Determine the (X, Y) coordinate at the center of the cell enclosing the given text.  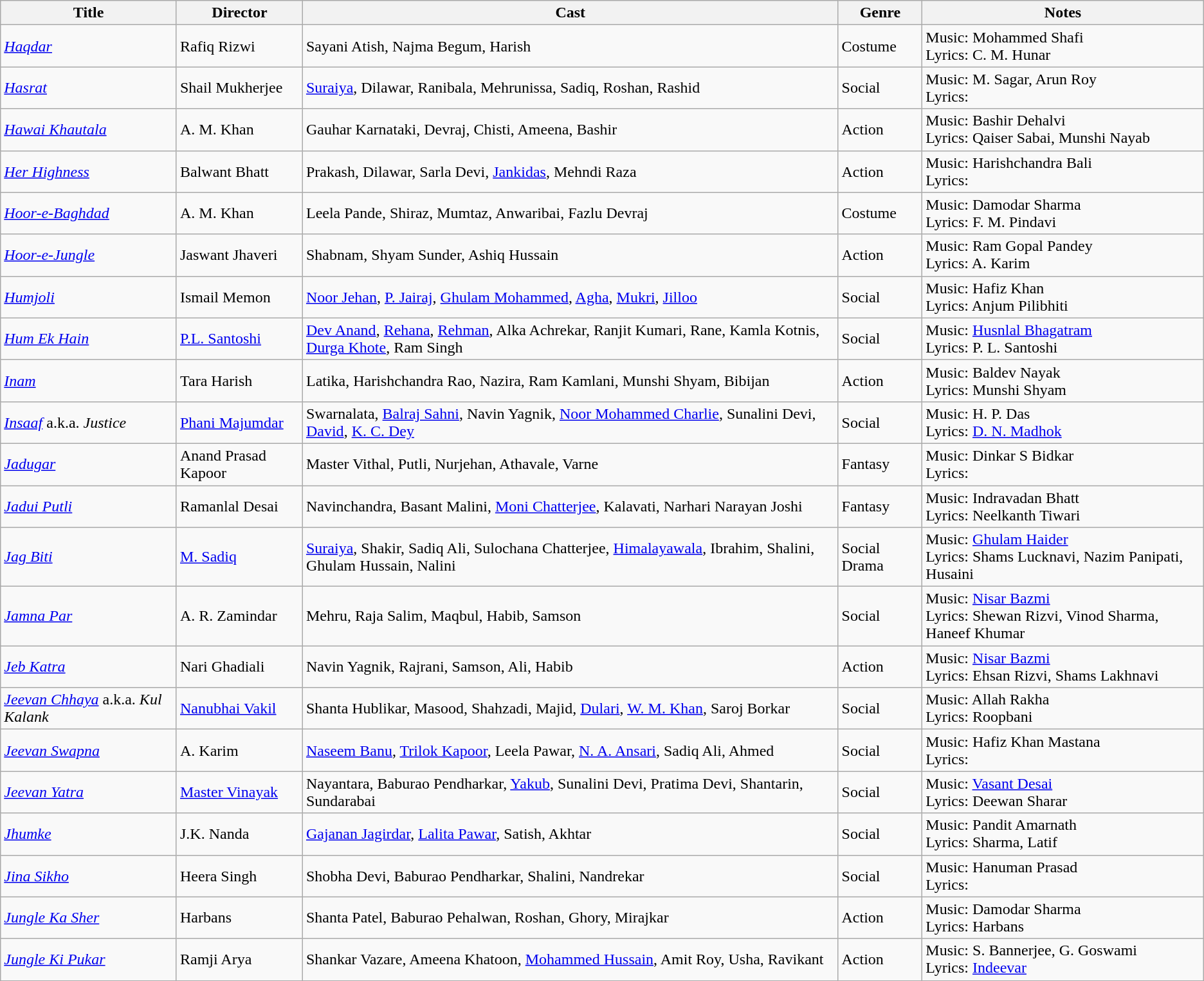
Swarnalata, Balraj Sahni, Navin Yagnik, Noor Mohammed Charlie, Sunalini Devi, David, K. C. Dey (570, 422)
Insaaf a.k.a. Justice (89, 422)
Social Drama (880, 557)
Jeevan Swapna (89, 750)
Prakash, Dilawar, Sarla Devi, Jankidas, Mehndi Raza (570, 171)
Music: Nisar BazmiLyrics: Shewan Rizvi, Vinod Sharma, Haneef Khumar (1063, 616)
Music: Hanuman PrasadLyrics: (1063, 876)
Mehru, Raja Salim, Maqbul, Habib, Samson (570, 616)
Balwant Bhatt (239, 171)
Music: Hafiz Khan MastanaLyrics: (1063, 750)
Shanta Hublikar, Masood, Shahzadi, Majid, Dulari, W. M. Khan, Saroj Borkar (570, 709)
Jungle Ki Pukar (89, 960)
Shail Mukherjee (239, 87)
Ramanlal Desai (239, 506)
Gauhar Karnataki, Devraj, Chisti, Ameena, Bashir (570, 130)
Hasrat (89, 87)
Ramji Arya (239, 960)
Cast (570, 13)
J.K. Nanda (239, 834)
Music: Vasant DesaiLyrics: Deewan Sharar (1063, 793)
Title (89, 13)
Harbans (239, 917)
Inam (89, 381)
Jaswant Jhaveri (239, 255)
Music: Nisar BazmiLyrics: Ehsan Rizvi, Shams Lakhnavi (1063, 666)
Navin Yagnik, Rajrani, Samson, Ali, Habib (570, 666)
Tara Harish (239, 381)
Hoor-e-Baghdad (89, 214)
Shanta Patel, Baburao Pehalwan, Roshan, Ghory, Mirajkar (570, 917)
Jadugar (89, 464)
Jina Sikho (89, 876)
Anand Prasad Kapoor (239, 464)
Suraiya, Dilawar, Ranibala, Mehrunissa, Sadiq, Roshan, Rashid (570, 87)
Music: Husnlal BhagatramLyrics: P. L. Santoshi (1063, 338)
Suraiya, Shakir, Sadiq Ali, Sulochana Chatterjee, Himalayawala, Ibrahim, Shalini, Ghulam Hussain, Nalini (570, 557)
Shankar Vazare, Ameena Khatoon, Mohammed Hussain, Amit Roy, Usha, Ravikant (570, 960)
Navinchandra, Basant Malini, Moni Chatterjee, Kalavati, Narhari Narayan Joshi (570, 506)
Heera Singh (239, 876)
Jeevan Yatra (89, 793)
Her Highness (89, 171)
Phani Majumdar (239, 422)
Music: Ram Gopal PandeyLyrics: A. Karim (1063, 255)
Music: Baldev NayakLyrics: Munshi Shyam (1063, 381)
Nayantara, Baburao Pendharkar, Yakub, Sunalini Devi, Pratima Devi, Shantarin, Sundarabai (570, 793)
Ismail Memon (239, 297)
P.L. Santoshi (239, 338)
Jag Biti (89, 557)
Nanubhai Vakil (239, 709)
Noor Jehan, P. Jairaj, Ghulam Mohammed, Agha, Mukri, Jilloo (570, 297)
Notes (1063, 13)
Jadui Putli (89, 506)
Director (239, 13)
Music: Indravadan BhattLyrics: Neelkanth Tiwari (1063, 506)
Hum Ek Hain (89, 338)
Leela Pande, Shiraz, Mumtaz, Anwaribai, Fazlu Devraj (570, 214)
Jeb Katra (89, 666)
Music: Hafiz KhanLyrics: Anjum Pilibhiti (1063, 297)
Humjoli (89, 297)
M. Sadiq (239, 557)
Music: Pandit AmarnathLyrics: Sharma, Latif (1063, 834)
Master Vinayak (239, 793)
Jhumke (89, 834)
Music: H. P. DasLyrics: D. N. Madhok (1063, 422)
Music: Ghulam HaiderLyrics: Shams Lucknavi, Nazim Panipati, Husaini (1063, 557)
Music: Bashir DehalviLyrics: Qaiser Sabai, Munshi Nayab (1063, 130)
Latika, Harishchandra Rao, Nazira, Ram Kamlani, Munshi Shyam, Bibijan (570, 381)
Jungle Ka Sher (89, 917)
Music: Allah RakhaLyrics: Roopbani (1063, 709)
Jeevan Chhaya a.k.a. Kul Kalank (89, 709)
Music: Mohammed ShafiLyrics: C. M. Hunar (1063, 46)
Genre (880, 13)
Jamna Par (89, 616)
Music: Damodar SharmaLyrics: Harbans (1063, 917)
Dev Anand, Rehana, Rehman, Alka Achrekar, Ranjit Kumari, Rane, Kamla Kotnis, Durga Khote, Ram Singh (570, 338)
Master Vithal, Putli, Nurjehan, Athavale, Varne (570, 464)
Music: Harishchandra BaliLyrics: (1063, 171)
Shabnam, Shyam Sunder, Ashiq Hussain (570, 255)
Hawai Khautala (89, 130)
Nari Ghadiali (239, 666)
Music: M. Sagar, Arun RoyLyrics: (1063, 87)
Music: S. Bannerjee, G. GoswamiLyrics: Indeevar (1063, 960)
Sayani Atish, Najma Begum, Harish (570, 46)
Gajanan Jagirdar, Lalita Pawar, Satish, Akhtar (570, 834)
Naseem Banu, Trilok Kapoor, Leela Pawar, N. A. Ansari, Sadiq Ali, Ahmed (570, 750)
A. Karim (239, 750)
Music: Dinkar S BidkarLyrics: (1063, 464)
Rafiq Rizwi (239, 46)
A. R. Zamindar (239, 616)
Haqdar (89, 46)
Hoor-e-Jungle (89, 255)
Shobha Devi, Baburao Pendharkar, Shalini, Nandrekar (570, 876)
Music: Damodar SharmaLyrics: F. M. Pindavi (1063, 214)
